Return [X, Y] of the center of cell containing provided text 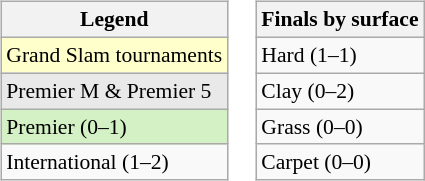
Clay (0–2) [340, 91]
Grass (0–0) [340, 127]
Hard (1–1) [340, 55]
Premier (0–1) [114, 127]
Legend [114, 20]
Carpet (0–0) [340, 162]
Grand Slam tournaments [114, 55]
International (1–2) [114, 162]
Finals by surface [340, 20]
Premier M & Premier 5 [114, 91]
